Extract the [x, y] coordinate from the center of the cell holding the provided text.  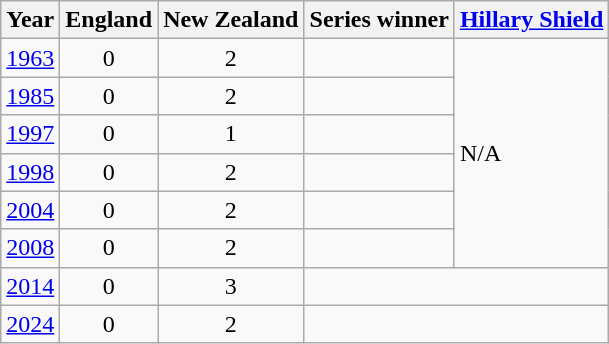
Year [30, 20]
Series winner [379, 20]
Hillary Shield [531, 20]
2014 [30, 286]
N/A [531, 153]
2024 [30, 324]
1997 [30, 134]
New Zealand [231, 20]
2008 [30, 248]
England [109, 20]
1963 [30, 58]
1985 [30, 96]
1998 [30, 172]
2004 [30, 210]
3 [231, 286]
1 [231, 134]
